Capture the cell that displays the provided text and extract its (x, y) central coordinate. 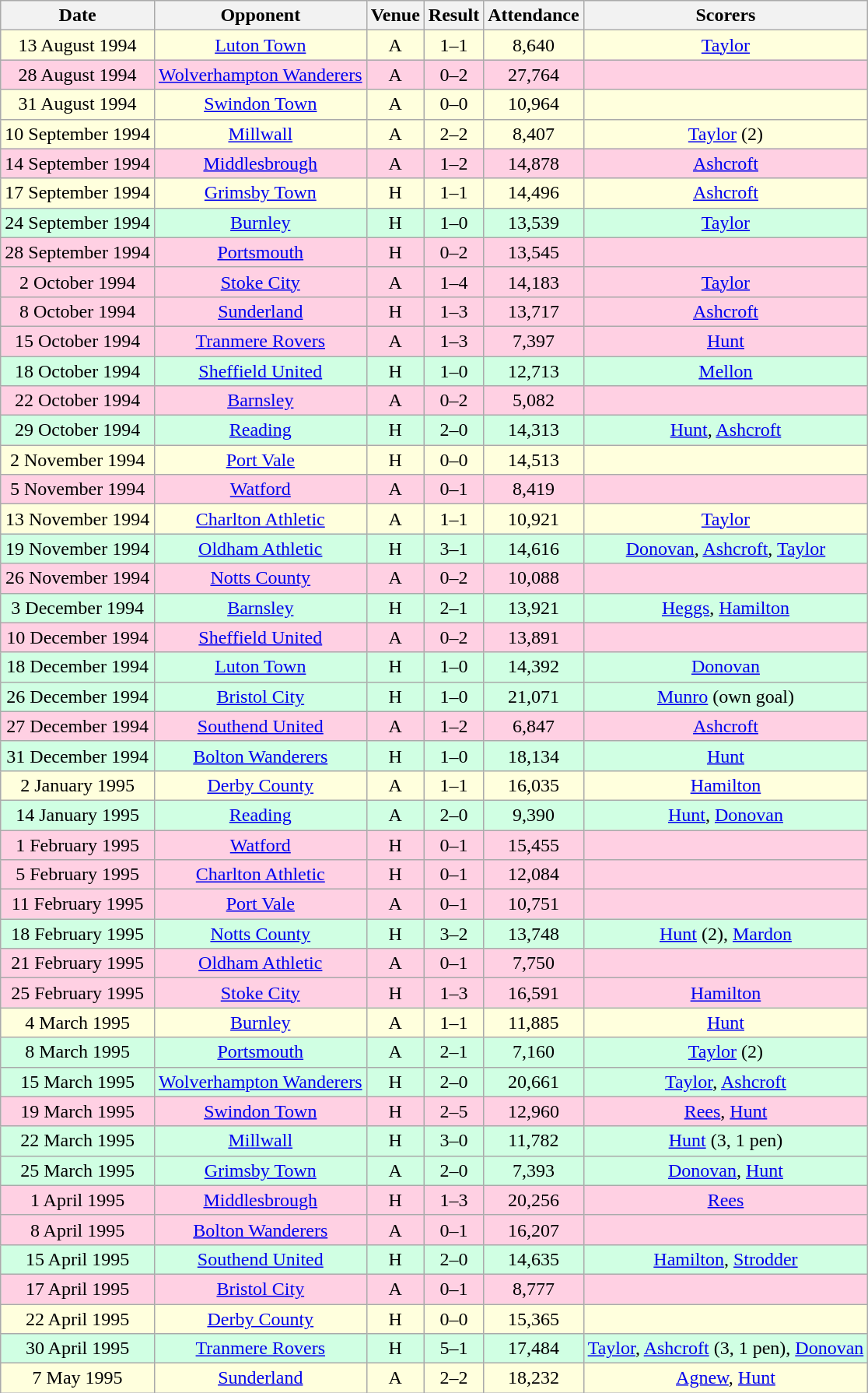
22 April 1995 (78, 1319)
2–5 (453, 1111)
19 March 1995 (78, 1111)
31 August 1994 (78, 104)
2 November 1994 (78, 460)
18 December 1994 (78, 667)
15 March 1995 (78, 1082)
11,885 (534, 1023)
3–0 (453, 1141)
14,183 (534, 282)
25 February 1995 (78, 993)
Rees, Hunt (726, 1111)
4 March 1995 (78, 1023)
Hunt (3, 1 pen) (726, 1141)
7,393 (534, 1170)
19 November 1994 (78, 549)
18,232 (534, 1378)
18 October 1994 (78, 371)
22 March 1995 (78, 1141)
20,256 (534, 1200)
16,591 (534, 993)
14,313 (534, 430)
Venue (395, 16)
21 February 1995 (78, 963)
10 September 1994 (78, 134)
3–1 (453, 549)
Agnew, Hunt (726, 1378)
10,088 (534, 578)
18,134 (534, 756)
Hamilton, Strodder (726, 1259)
6,847 (534, 726)
Date (78, 16)
Hunt, Donovan (726, 815)
16,207 (534, 1230)
12,713 (534, 371)
13,539 (534, 223)
1–4 (453, 282)
14,496 (534, 193)
2 January 1995 (78, 785)
9,390 (534, 815)
8 March 1995 (78, 1052)
Result (453, 16)
18 February 1995 (78, 934)
10,751 (534, 904)
11,782 (534, 1141)
13,748 (534, 934)
13 August 1994 (78, 45)
28 September 1994 (78, 252)
17 September 1994 (78, 193)
13,891 (534, 637)
14 January 1995 (78, 815)
1 February 1995 (78, 844)
Taylor, Ashcroft (3, 1 pen), Donovan (726, 1349)
14 September 1994 (78, 163)
20,661 (534, 1082)
10,964 (534, 104)
10 December 1994 (78, 637)
30 April 1995 (78, 1349)
17,484 (534, 1349)
3–2 (453, 934)
5–1 (453, 1349)
13,921 (534, 608)
2 October 1994 (78, 282)
12,960 (534, 1111)
Donovan (726, 667)
Scorers (726, 16)
13,717 (534, 311)
22 October 1994 (78, 401)
14,635 (534, 1259)
16,035 (534, 785)
Mellon (726, 371)
15,365 (534, 1319)
15 October 1994 (78, 341)
8 April 1995 (78, 1230)
Munro (own goal) (726, 696)
13,545 (534, 252)
15 April 1995 (78, 1259)
5 November 1994 (78, 489)
Donovan, Ashcroft, Taylor (726, 549)
7,160 (534, 1052)
7 May 1995 (78, 1378)
Opponent (260, 16)
11 February 1995 (78, 904)
29 October 1994 (78, 430)
Hunt, Ashcroft (726, 430)
1 April 1995 (78, 1200)
24 September 1994 (78, 223)
27,764 (534, 75)
7,397 (534, 341)
31 December 1994 (78, 756)
26 December 1994 (78, 696)
8,419 (534, 489)
8,640 (534, 45)
27 December 1994 (78, 726)
17 April 1995 (78, 1289)
5,082 (534, 401)
Attendance (534, 16)
15,455 (534, 844)
14,616 (534, 549)
7,750 (534, 963)
Hunt (2), Mardon (726, 934)
Taylor, Ashcroft (726, 1082)
8,777 (534, 1289)
10,921 (534, 519)
13 November 1994 (78, 519)
14,878 (534, 163)
Donovan, Hunt (726, 1170)
Rees (726, 1200)
25 March 1995 (78, 1170)
14,392 (534, 667)
28 August 1994 (78, 75)
Heggs, Hamilton (726, 608)
12,084 (534, 875)
8,407 (534, 134)
14,513 (534, 460)
5 February 1995 (78, 875)
8 October 1994 (78, 311)
3 December 1994 (78, 608)
26 November 1994 (78, 578)
21,071 (534, 696)
